Return (X, Y) of the center of cell containing provided text 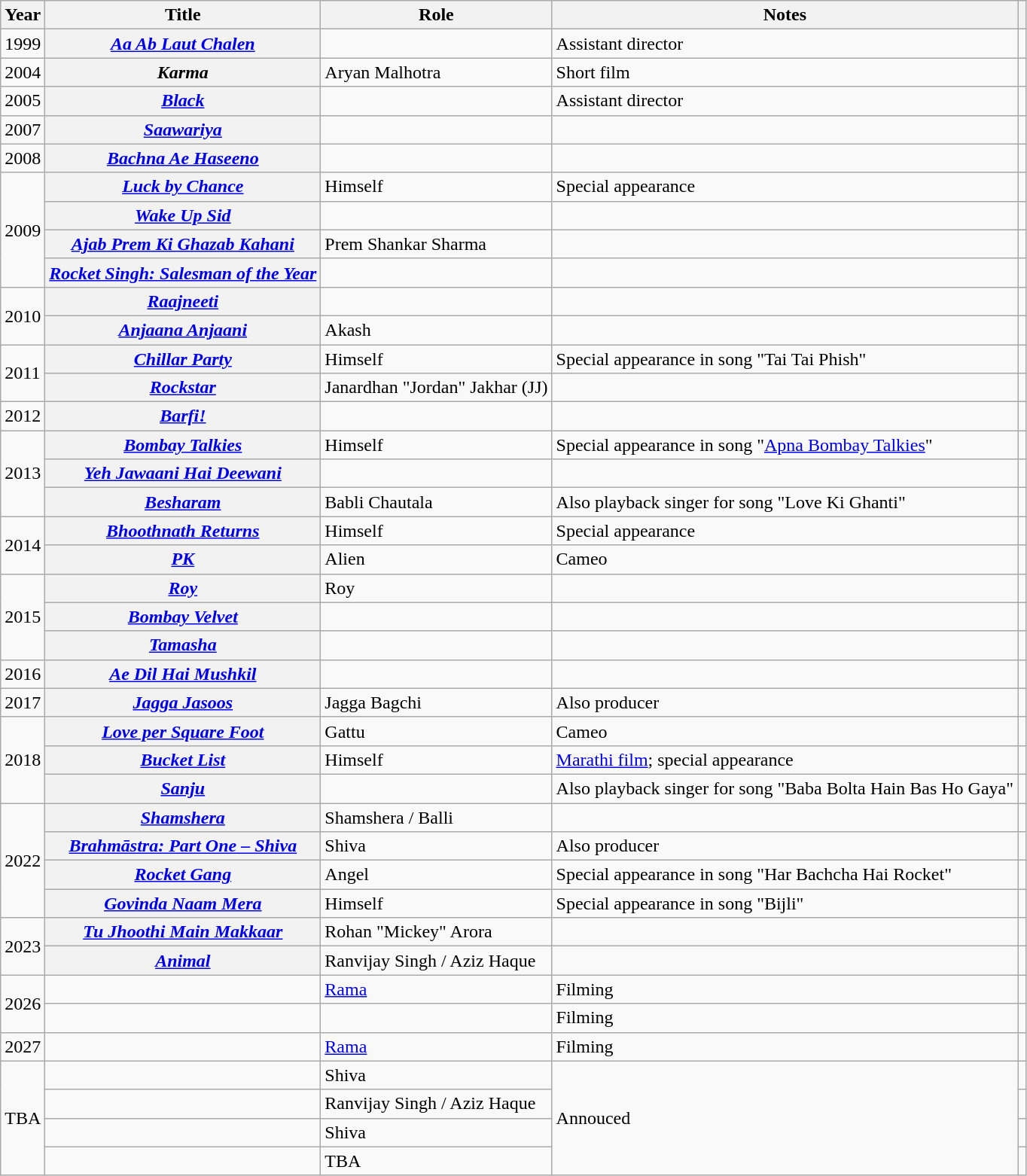
Rocket Singh: Salesman of the Year (183, 273)
Bombay Talkies (183, 445)
2004 (23, 72)
Gattu (437, 731)
Wake Up Sid (183, 215)
Special appearance in song "Har Bachcha Hai Rocket" (785, 875)
2018 (23, 760)
1999 (23, 44)
2009 (23, 230)
Jagga Bagchi (437, 702)
Year (23, 15)
Saawariya (183, 129)
Bachna Ae Haseeno (183, 158)
2008 (23, 158)
Babli Chautala (437, 502)
2016 (23, 674)
Ajab Prem Ki Ghazab Kahani (183, 244)
PK (183, 559)
Love per Square Foot (183, 731)
Sanju (183, 788)
2013 (23, 474)
2011 (23, 373)
Rocket Gang (183, 875)
2022 (23, 860)
Karma (183, 72)
Role (437, 15)
2014 (23, 545)
2023 (23, 946)
Akash (437, 330)
Special appearance in song "Apna Bombay Talkies" (785, 445)
Anjaana Anjaani (183, 330)
Ae Dil Hai Mushkil (183, 674)
Chillar Party (183, 359)
Alien (437, 559)
Special appearance in song "Bijli" (785, 903)
Shamshera (183, 817)
Besharam (183, 502)
Black (183, 101)
Animal (183, 961)
Govinda Naam Mera (183, 903)
Bhoothnath Returns (183, 531)
Shamshera / Balli (437, 817)
Prem Shankar Sharma (437, 244)
Notes (785, 15)
Marathi film; special appearance (785, 760)
Aa Ab Laut Chalen (183, 44)
2007 (23, 129)
2017 (23, 702)
Bucket List (183, 760)
2026 (23, 1004)
Angel (437, 875)
Raajneeti (183, 301)
Also playback singer for song "Baba Bolta Hain Bas Ho Gaya" (785, 788)
Luck by Chance (183, 187)
Annouced (785, 1118)
Brahmāstra: Part One – Shiva (183, 846)
Special appearance in song "Tai Tai Phish" (785, 359)
Tu Jhoothi Main Makkaar (183, 932)
Title (183, 15)
Jagga Jasoos (183, 702)
2010 (23, 315)
2015 (23, 617)
Rohan "Mickey" Arora (437, 932)
2005 (23, 101)
2012 (23, 416)
Janardhan "Jordan" Jakhar (JJ) (437, 388)
Short film (785, 72)
Also playback singer for song "Love Ki Ghanti" (785, 502)
Aryan Malhotra (437, 72)
Rockstar (183, 388)
Yeh Jawaani Hai Deewani (183, 474)
2027 (23, 1047)
Bombay Velvet (183, 617)
Tamasha (183, 645)
Barfi! (183, 416)
